Find where the given text appears and provide that cell's center as (x, y) coordinate. 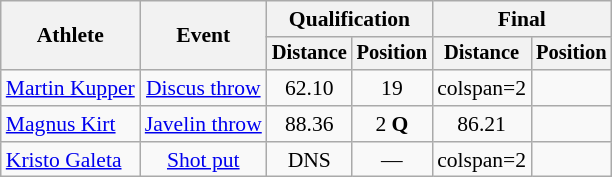
88.36 (310, 124)
2 Q (392, 124)
Discus throw (204, 88)
19 (392, 88)
Martin Kupper (70, 88)
Qualification (350, 19)
Javelin throw (204, 124)
colspan=2 (482, 88)
Athlete (70, 36)
Final (522, 19)
Event (204, 36)
86.21 (482, 124)
62.10 (310, 88)
Magnus Kirt (70, 124)
